Output the [x, y] coordinate of the center of the cell containing the given text.  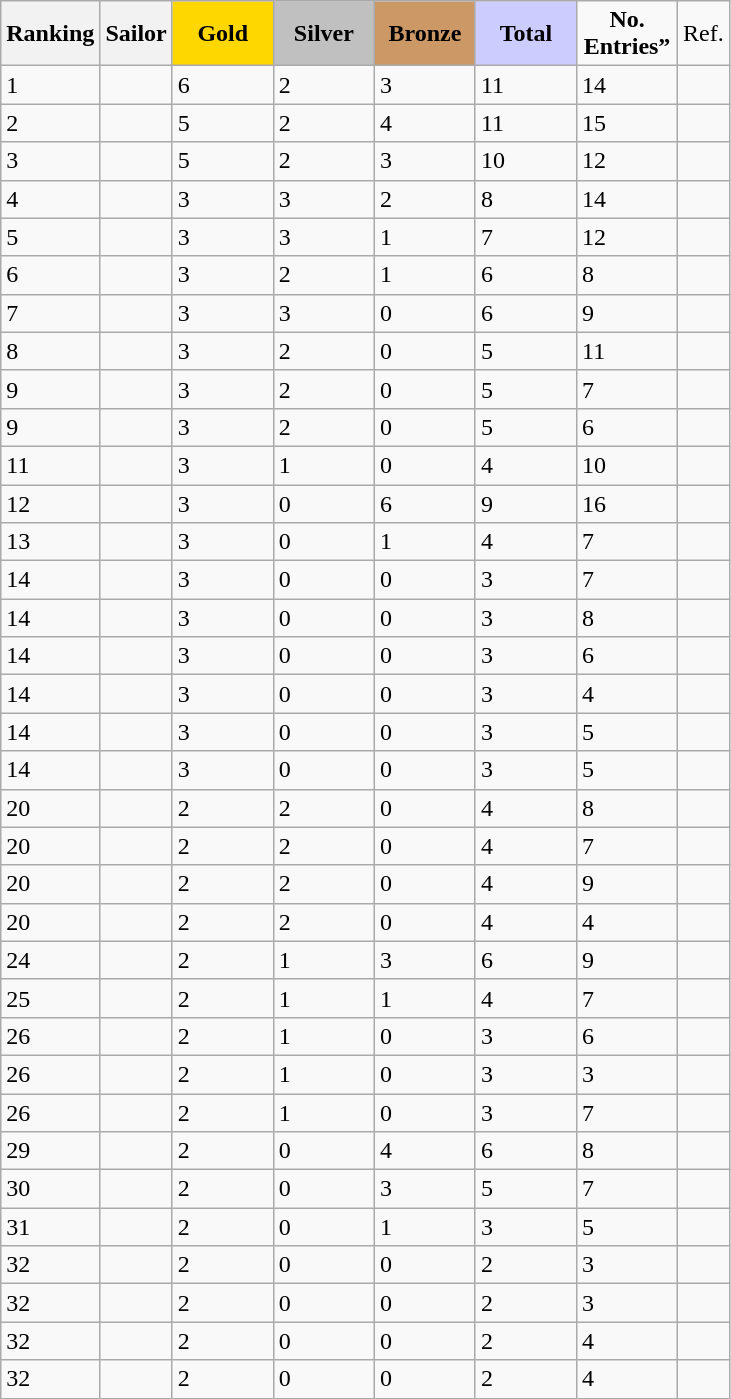
13 [50, 542]
Ranking [50, 34]
29 [50, 1151]
24 [50, 960]
Gold [222, 34]
Sailor [136, 34]
25 [50, 998]
30 [50, 1189]
Bronze [424, 34]
16 [628, 503]
Ref. [704, 34]
No. Entries” [628, 34]
Total [526, 34]
15 [628, 123]
31 [50, 1227]
Silver [324, 34]
